Determine the (X, Y) coordinate at the center of the cell enclosing the given text.  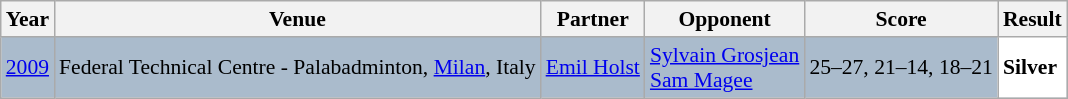
2009 (28, 68)
Year (28, 19)
Opponent (724, 19)
Emil Holst (593, 68)
Partner (593, 19)
Sylvain Grosjean Sam Magee (724, 68)
25–27, 21–14, 18–21 (901, 68)
Venue (298, 19)
Federal Technical Centre - Palabadminton, Milan, Italy (298, 68)
Result (1032, 19)
Score (901, 19)
Silver (1032, 68)
